Identify which cell holds the provided text, then report its [X, Y] central coordinate. 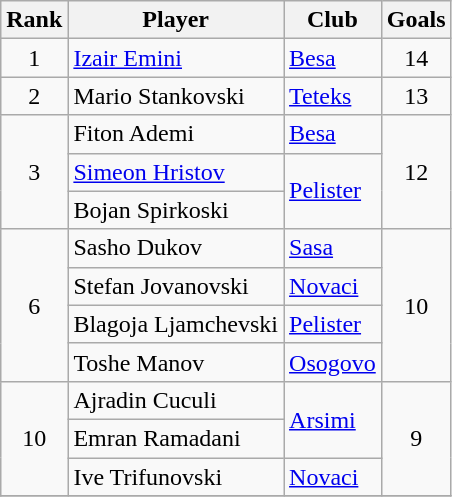
Ive Trifunovski [176, 477]
Club [333, 20]
Bojan Spirkoski [176, 210]
3 [34, 172]
Fiton Ademi [176, 134]
12 [416, 172]
9 [416, 438]
Simeon Hristov [176, 172]
Stefan Jovanovski [176, 286]
Blagoja Ljamchevski [176, 324]
Mario Stankovski [176, 96]
Osogovo [333, 362]
Toshe Manov [176, 362]
Sasho Dukov [176, 248]
14 [416, 58]
1 [34, 58]
Teteks [333, 96]
Player [176, 20]
2 [34, 96]
Emran Ramadani [176, 438]
6 [34, 305]
13 [416, 96]
Rank [34, 20]
Ajradin Cuculi [176, 400]
Sasa [333, 248]
Goals [416, 20]
Izair Emini [176, 58]
Arsimi [333, 419]
